Scan for the cell matching the given text and deliver its [X, Y] coordinate at center. 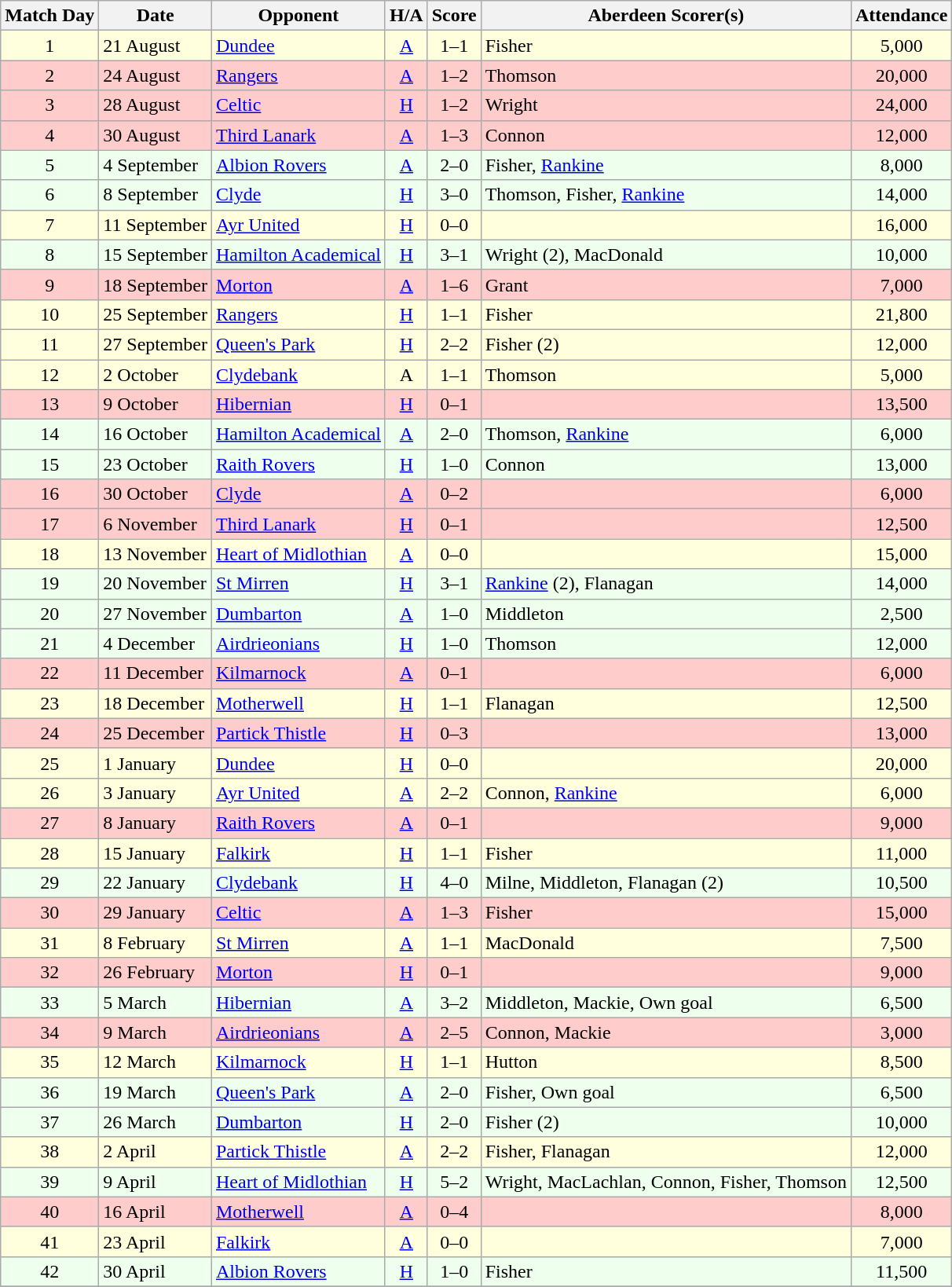
13 November [156, 554]
Wright [666, 105]
30 October [156, 494]
Opponent [298, 16]
12 [50, 375]
39 [50, 1182]
19 [50, 584]
27 November [156, 614]
20 November [156, 584]
29 January [156, 913]
17 [50, 524]
18 September [156, 284]
8,500 [901, 1062]
30 August [156, 135]
12 March [156, 1062]
28 August [156, 105]
Connon, Mackie [666, 1032]
1 January [156, 763]
0–4 [454, 1212]
23 April [156, 1241]
2 [50, 75]
Fisher, Own goal [666, 1092]
36 [50, 1092]
21 August [156, 46]
18 December [156, 703]
3,000 [901, 1032]
23 [50, 703]
Attendance [901, 16]
40 [50, 1212]
19 March [156, 1092]
3 January [156, 793]
Fisher, Rankine [666, 165]
15 January [156, 852]
16 April [156, 1212]
25 September [156, 314]
35 [50, 1062]
25 December [156, 733]
5 March [156, 1003]
2 April [156, 1152]
5–2 [454, 1182]
31 [50, 943]
30 [50, 913]
20 [50, 614]
0–3 [454, 733]
8 January [156, 823]
4 December [156, 643]
16,000 [901, 225]
MacDonald [666, 943]
26 [50, 793]
2–5 [454, 1032]
22 January [156, 883]
18 [50, 554]
25 [50, 763]
6 [50, 195]
2,500 [901, 614]
11 December [156, 673]
10 [50, 314]
1 [50, 46]
28 [50, 852]
27 [50, 823]
16 October [156, 434]
15 [50, 464]
Connon, Rankine [666, 793]
Middleton [666, 614]
24,000 [901, 105]
27 September [156, 344]
Milne, Middleton, Flanagan (2) [666, 883]
0–2 [454, 494]
9 March [156, 1032]
8 September [156, 195]
15 September [156, 255]
11,000 [901, 852]
37 [50, 1122]
22 [50, 673]
10,500 [901, 883]
38 [50, 1152]
Match Day [50, 16]
41 [50, 1241]
11 September [156, 225]
4 September [156, 165]
26 February [156, 973]
Thomson, Rankine [666, 434]
Date [156, 16]
9 October [156, 405]
26 March [156, 1122]
13 [50, 405]
4–0 [454, 883]
11 [50, 344]
29 [50, 883]
7 [50, 225]
Aberdeen Scorer(s) [666, 16]
32 [50, 973]
Rankine (2), Flanagan [666, 584]
24 [50, 733]
Hutton [666, 1062]
3 [50, 105]
Thomson, Fisher, Rankine [666, 195]
16 [50, 494]
Wright (2), MacDonald [666, 255]
21 [50, 643]
8 [50, 255]
34 [50, 1032]
3–2 [454, 1003]
Wright, MacLachlan, Connon, Fisher, Thomson [666, 1182]
6 November [156, 524]
24 August [156, 75]
1–6 [454, 284]
30 April [156, 1271]
5 [50, 165]
H/A [406, 16]
21,800 [901, 314]
2 October [156, 375]
Fisher, Flanagan [666, 1152]
Middleton, Mackie, Own goal [666, 1003]
4 [50, 135]
9 [50, 284]
8 February [156, 943]
13,500 [901, 405]
3–0 [454, 195]
9 April [156, 1182]
23 October [156, 464]
11,500 [901, 1271]
Flanagan [666, 703]
Grant [666, 284]
14 [50, 434]
42 [50, 1271]
33 [50, 1003]
Score [454, 16]
7,500 [901, 943]
